Identify which cell holds the provided text, then report its [X, Y] central coordinate. 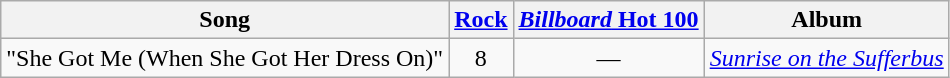
Rock [481, 20]
Billboard Hot 100 [608, 20]
8 [481, 58]
Sunrise on the Sufferbus [826, 58]
"She Got Me (When She Got Her Dress On)" [225, 58]
Song [225, 20]
Album [826, 20]
— [608, 58]
